Determine the (X, Y) coordinate at the center of the cell enclosing the given text.  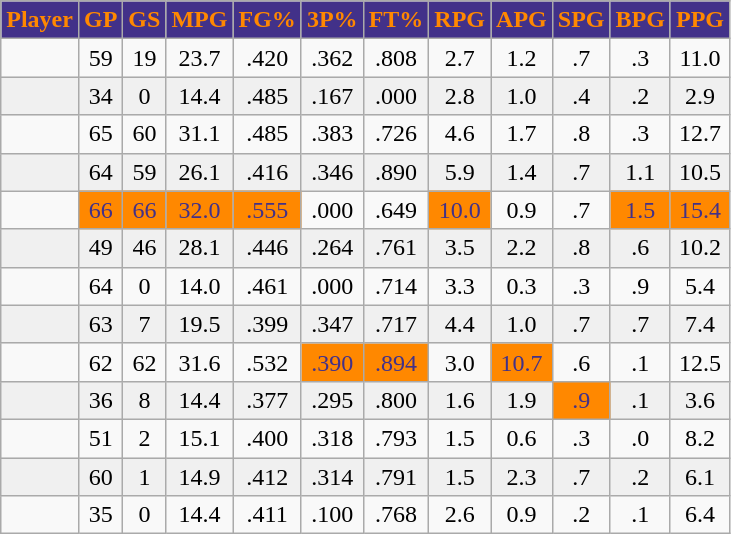
FG% (267, 20)
4.6 (460, 134)
2.7 (460, 58)
0.3 (522, 286)
10.0 (460, 210)
36 (100, 400)
2.8 (460, 96)
15.4 (700, 210)
APG (522, 20)
.768 (396, 515)
.362 (332, 58)
6.4 (700, 515)
7.4 (700, 324)
RPG (460, 20)
.420 (267, 58)
14.9 (200, 477)
7 (144, 324)
5.9 (460, 172)
11.0 (700, 58)
2.2 (522, 248)
63 (100, 324)
10.2 (700, 248)
.717 (396, 324)
.714 (396, 286)
.761 (396, 248)
.167 (332, 96)
.532 (267, 362)
32.0 (200, 210)
1.2 (522, 58)
.390 (332, 362)
28.1 (200, 248)
1 (144, 477)
3.5 (460, 248)
SPG (581, 20)
BPG (640, 20)
.264 (332, 248)
2 (144, 438)
35 (100, 515)
19.5 (200, 324)
.890 (396, 172)
1.4 (522, 172)
FT% (396, 20)
31.1 (200, 134)
.726 (396, 134)
.446 (267, 248)
1.9 (522, 400)
GP (100, 20)
2.6 (460, 515)
.649 (396, 210)
4.4 (460, 324)
.800 (396, 400)
.377 (267, 400)
.791 (396, 477)
3.6 (700, 400)
12.5 (700, 362)
15.1 (200, 438)
.555 (267, 210)
8.2 (700, 438)
19 (144, 58)
8 (144, 400)
26.1 (200, 172)
3.0 (460, 362)
10.7 (522, 362)
23.7 (200, 58)
.318 (332, 438)
1.7 (522, 134)
0.6 (522, 438)
1.1 (640, 172)
.400 (267, 438)
12.7 (700, 134)
49 (100, 248)
10.5 (700, 172)
31.6 (200, 362)
GS (144, 20)
.412 (267, 477)
3.3 (460, 286)
.461 (267, 286)
.808 (396, 58)
3P% (332, 20)
1.6 (460, 400)
46 (144, 248)
.793 (396, 438)
.894 (396, 362)
65 (100, 134)
2.9 (700, 96)
51 (100, 438)
.314 (332, 477)
.0 (640, 438)
Player (40, 20)
.100 (332, 515)
.4 (581, 96)
.411 (267, 515)
34 (100, 96)
MPG (200, 20)
2.3 (522, 477)
.399 (267, 324)
PPG (700, 20)
.383 (332, 134)
.295 (332, 400)
.346 (332, 172)
14.0 (200, 286)
6.1 (700, 477)
.347 (332, 324)
5.4 (700, 286)
.416 (267, 172)
